Return [x, y] of the center of cell containing provided text 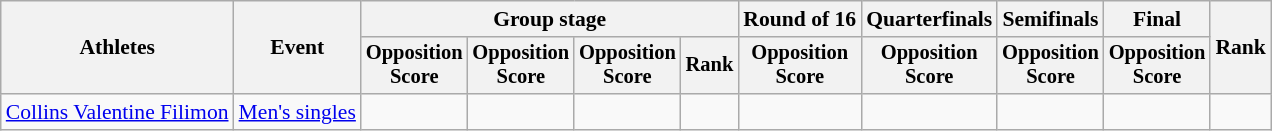
Semifinals [1050, 19]
Group stage [550, 19]
Collins Valentine Filimon [118, 112]
Men's singles [298, 112]
Final [1158, 19]
Quarterfinals [929, 19]
Athletes [118, 48]
Round of 16 [800, 19]
Event [298, 48]
